Extract the (X, Y) coordinate from the center of the cell holding the provided text.  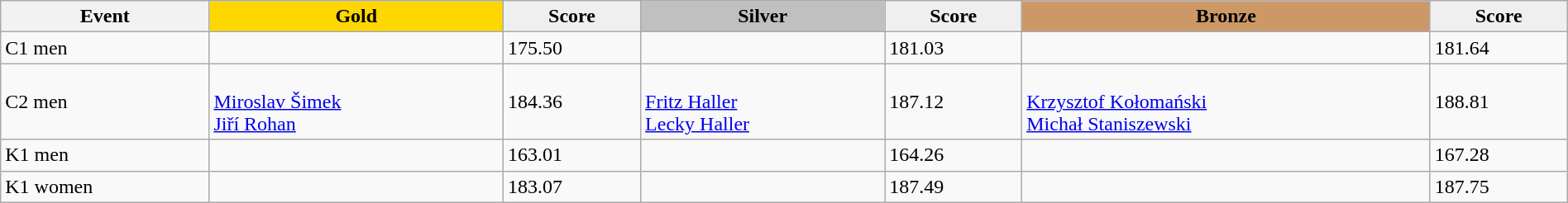
187.49 (954, 186)
181.03 (954, 48)
188.81 (1499, 101)
Miroslav ŠimekJiří Rohan (356, 101)
183.07 (572, 186)
167.28 (1499, 155)
K1 women (105, 186)
187.75 (1499, 186)
Krzysztof KołomańskiMichał Staniszewski (1226, 101)
175.50 (572, 48)
187.12 (954, 101)
163.01 (572, 155)
Fritz HallerLecky Haller (762, 101)
Silver (762, 17)
Bronze (1226, 17)
184.36 (572, 101)
164.26 (954, 155)
C1 men (105, 48)
181.64 (1499, 48)
C2 men (105, 101)
Event (105, 17)
K1 men (105, 155)
Gold (356, 17)
